Output the (x, y) coordinate of the center of the cell containing the given text.  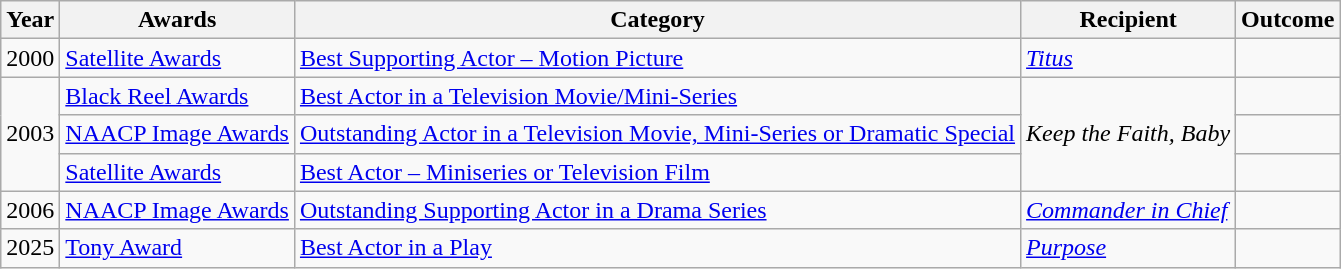
Best Supporting Actor – Motion Picture (657, 58)
Awards (178, 20)
Category (657, 20)
2003 (30, 134)
Purpose (1128, 248)
2006 (30, 210)
Best Actor – Miniseries or Television Film (657, 172)
Recipient (1128, 20)
2000 (30, 58)
Keep the Faith, Baby (1128, 134)
Year (30, 20)
Best Actor in a Television Movie/Mini-Series (657, 96)
Black Reel Awards (178, 96)
2025 (30, 248)
Outstanding Supporting Actor in a Drama Series (657, 210)
Commander in Chief (1128, 210)
Best Actor in a Play (657, 248)
Titus (1128, 58)
Outstanding Actor in a Television Movie, Mini-Series or Dramatic Special (657, 134)
Tony Award (178, 248)
Outcome (1288, 20)
